Search for the cell housing the specified text and yield its (X, Y) center coordinate. 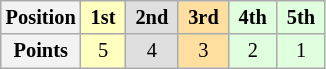
3rd (203, 17)
Position (41, 17)
2 (253, 51)
1st (104, 17)
3 (203, 51)
Points (41, 51)
4th (253, 17)
5 (104, 51)
1 (301, 51)
5th (301, 17)
4 (152, 51)
2nd (152, 17)
